Locate the cell with the specified text and output its (X, Y) center coordinate. 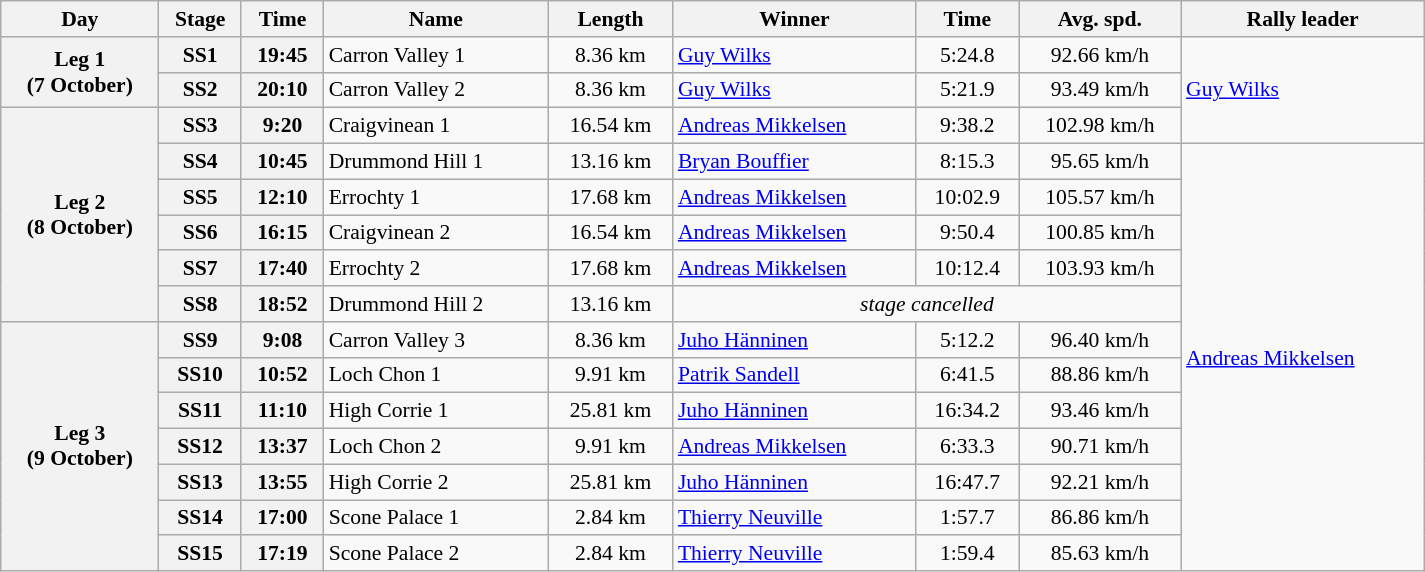
SS1 (200, 55)
102.98 km/h (1100, 126)
SS9 (200, 340)
90.71 km/h (1100, 447)
SS4 (200, 162)
1:59.4 (968, 554)
20:10 (282, 90)
Patrik Sandell (794, 375)
10:12.4 (968, 269)
Drummond Hill 1 (436, 162)
High Corrie 1 (436, 411)
SS3 (200, 126)
5:24.8 (968, 55)
Craigvinean 1 (436, 126)
9:38.2 (968, 126)
93.49 km/h (1100, 90)
18:52 (282, 304)
105.57 km/h (1100, 197)
SS10 (200, 375)
SS11 (200, 411)
12:10 (282, 197)
16:47.7 (968, 482)
13:37 (282, 447)
Craigvinean 2 (436, 233)
Scone Palace 1 (436, 518)
Errochty 1 (436, 197)
Loch Chon 2 (436, 447)
93.46 km/h (1100, 411)
SS8 (200, 304)
92.66 km/h (1100, 55)
Carron Valley 1 (436, 55)
SS14 (200, 518)
Length (610, 19)
Name (436, 19)
9:20 (282, 126)
SS15 (200, 554)
16:34.2 (968, 411)
10:02.9 (968, 197)
SS6 (200, 233)
Carron Valley 2 (436, 90)
SS12 (200, 447)
13:55 (282, 482)
10:52 (282, 375)
Rally leader (1302, 19)
High Corrie 2 (436, 482)
11:10 (282, 411)
SS13 (200, 482)
6:41.5 (968, 375)
5:21.9 (968, 90)
Winner (794, 19)
8:15.3 (968, 162)
Loch Chon 1 (436, 375)
SS5 (200, 197)
85.63 km/h (1100, 554)
103.93 km/h (1100, 269)
1:57.7 (968, 518)
95.65 km/h (1100, 162)
86.86 km/h (1100, 518)
9:50.4 (968, 233)
5:12.2 (968, 340)
17:00 (282, 518)
17:40 (282, 269)
Leg 3(9 October) (80, 446)
Avg. spd. (1100, 19)
Day (80, 19)
92.21 km/h (1100, 482)
Scone Palace 2 (436, 554)
Leg 1(7 October) (80, 72)
10:45 (282, 162)
88.86 km/h (1100, 375)
9:08 (282, 340)
6:33.3 (968, 447)
Carron Valley 3 (436, 340)
Drummond Hill 2 (436, 304)
Errochty 2 (436, 269)
17:19 (282, 554)
Leg 2(8 October) (80, 215)
stage cancelled (927, 304)
Stage (200, 19)
Bryan Bouffier (794, 162)
16:15 (282, 233)
100.85 km/h (1100, 233)
SS7 (200, 269)
SS2 (200, 90)
19:45 (282, 55)
96.40 km/h (1100, 340)
